Capture the cell that displays the provided text and extract its [x, y] central coordinate. 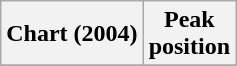
Chart (2004) [72, 34]
Peakposition [189, 34]
